Pinpoint the cell where the given text exists, returning its (x, y) midpoint coordinate. 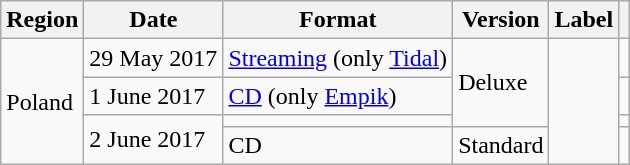
Poland (42, 102)
2 June 2017 (154, 140)
Region (42, 20)
CD (338, 145)
Version (501, 20)
CD (only Empik) (338, 96)
Deluxe (501, 82)
Date (154, 20)
Streaming (only Tidal) (338, 58)
29 May 2017 (154, 58)
1 June 2017 (154, 96)
Standard (501, 145)
Format (338, 20)
Label (584, 20)
